Scan for the cell matching the given text and deliver its (X, Y) coordinate at center. 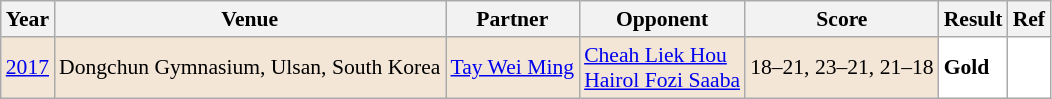
Score (842, 19)
Year (28, 19)
2017 (28, 68)
Cheah Liek Hou Hairol Fozi Saaba (662, 68)
Gold (974, 68)
Dongchun Gymnasium, Ulsan, South Korea (250, 68)
18–21, 23–21, 21–18 (842, 68)
Opponent (662, 19)
Tay Wei Ming (513, 68)
Ref (1029, 19)
Venue (250, 19)
Result (974, 19)
Partner (513, 19)
